Determine the [X, Y] coordinate at the center of the cell enclosing the given text.  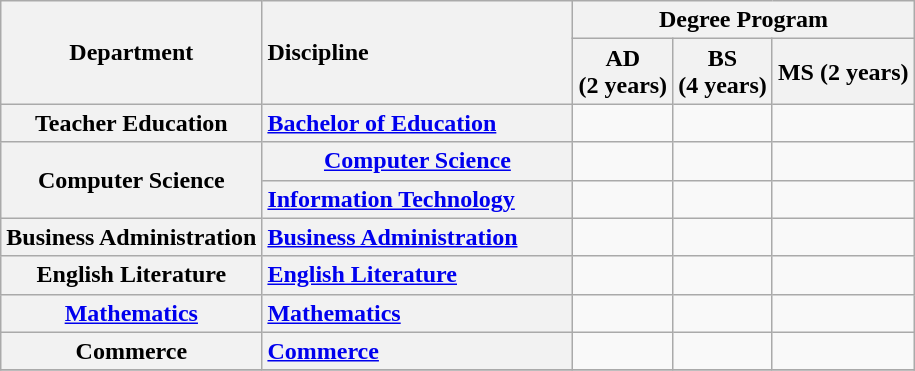
MS (2 years) [843, 72]
Teacher Education [132, 123]
BS(4 years) [723, 72]
Bachelor of Education [418, 123]
Degree Program [744, 20]
Information Technology [418, 199]
AD(2 years) [623, 72]
Department [132, 52]
Discipline [418, 52]
